Extract the (X, Y) coordinate from the center of the cell holding the provided text.  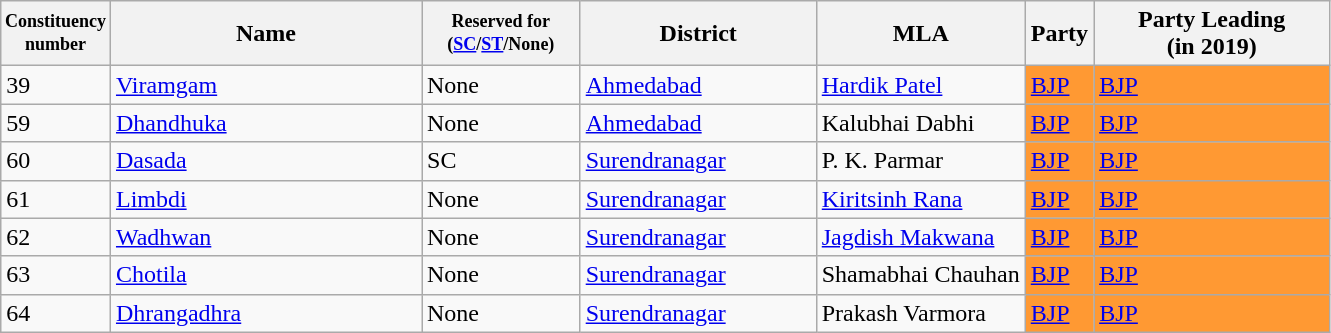
MLA (920, 34)
63 (56, 275)
Prakash Varmora (920, 313)
Name (266, 34)
Jagdish Makwana (920, 237)
Shamabhai Chauhan (920, 275)
Dhandhuka (266, 123)
Kalubhai Dabhi (920, 123)
60 (56, 161)
59 (56, 123)
P. K. Parmar (920, 161)
62 (56, 237)
Kiritsinh Rana (920, 199)
District (698, 34)
Limbdi (266, 199)
Constituency number (56, 34)
Hardik Patel (920, 85)
Chotila (266, 275)
Viramgam (266, 85)
Dasada (266, 161)
Dhrangadhra (266, 313)
Party Leading(in 2019) (1212, 34)
39 (56, 85)
61 (56, 199)
64 (56, 313)
Party (1059, 34)
SC (502, 161)
Wadhwan (266, 237)
Reserved for (SC/ST/None) (502, 34)
